For the text-containing cell, return its midpoint in (X, Y) coordinate format. 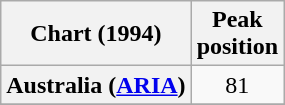
81 (237, 85)
Peakposition (237, 34)
Chart (1994) (96, 34)
Australia (ARIA) (96, 85)
